Identify which cell holds the provided text, then report its [X, Y] central coordinate. 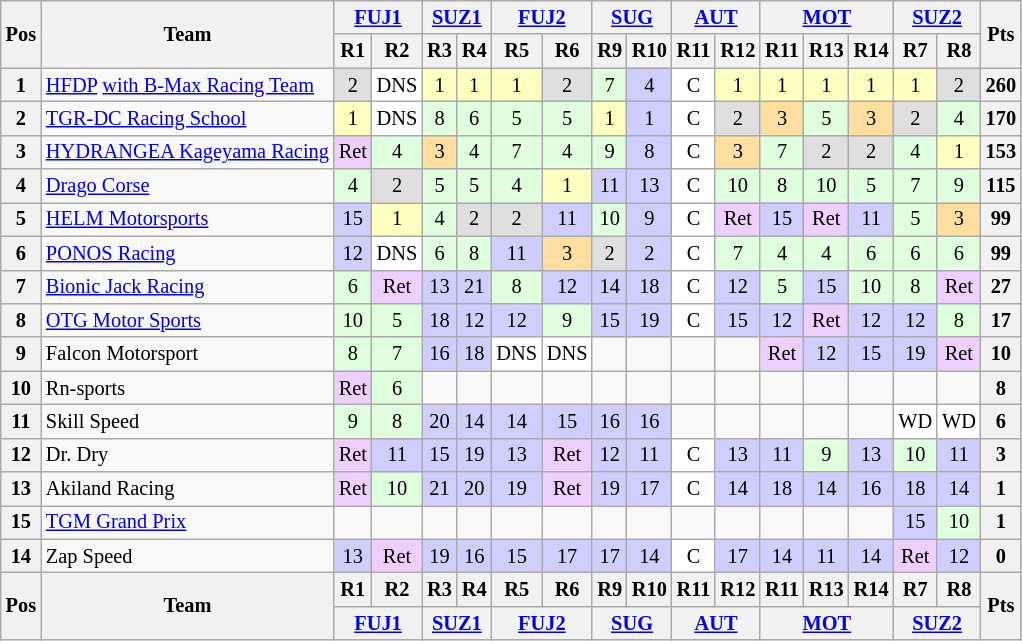
HELM Motorsports [188, 219]
27 [1001, 287]
Bionic Jack Racing [188, 287]
0 [1001, 556]
Zap Speed [188, 556]
OTG Motor Sports [188, 320]
260 [1001, 85]
170 [1001, 118]
TGR-DC Racing School [188, 118]
Dr. Dry [188, 455]
Falcon Motorsport [188, 354]
153 [1001, 152]
115 [1001, 186]
TGM Grand Prix [188, 522]
HYDRANGEA Kageyama Racing [188, 152]
PONOS Racing [188, 253]
Rn-sports [188, 388]
Skill Speed [188, 421]
Drago Corse [188, 186]
Akiland Racing [188, 489]
HFDP with B-Max Racing Team [188, 85]
